Locate the cell with the specified text and output its (x, y) center coordinate. 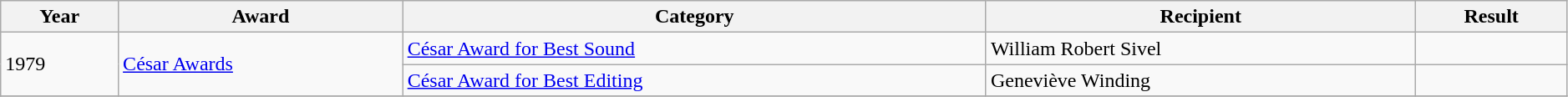
Category (694, 17)
William Robert Sivel (1200, 48)
César Award for Best Sound (694, 48)
Recipient (1200, 17)
Award (261, 17)
Year (60, 17)
Geneviève Winding (1200, 80)
César Award for Best Editing (694, 80)
1979 (60, 64)
Result (1491, 17)
César Awards (261, 64)
